Scan for the cell matching the given text and deliver its (x, y) coordinate at center. 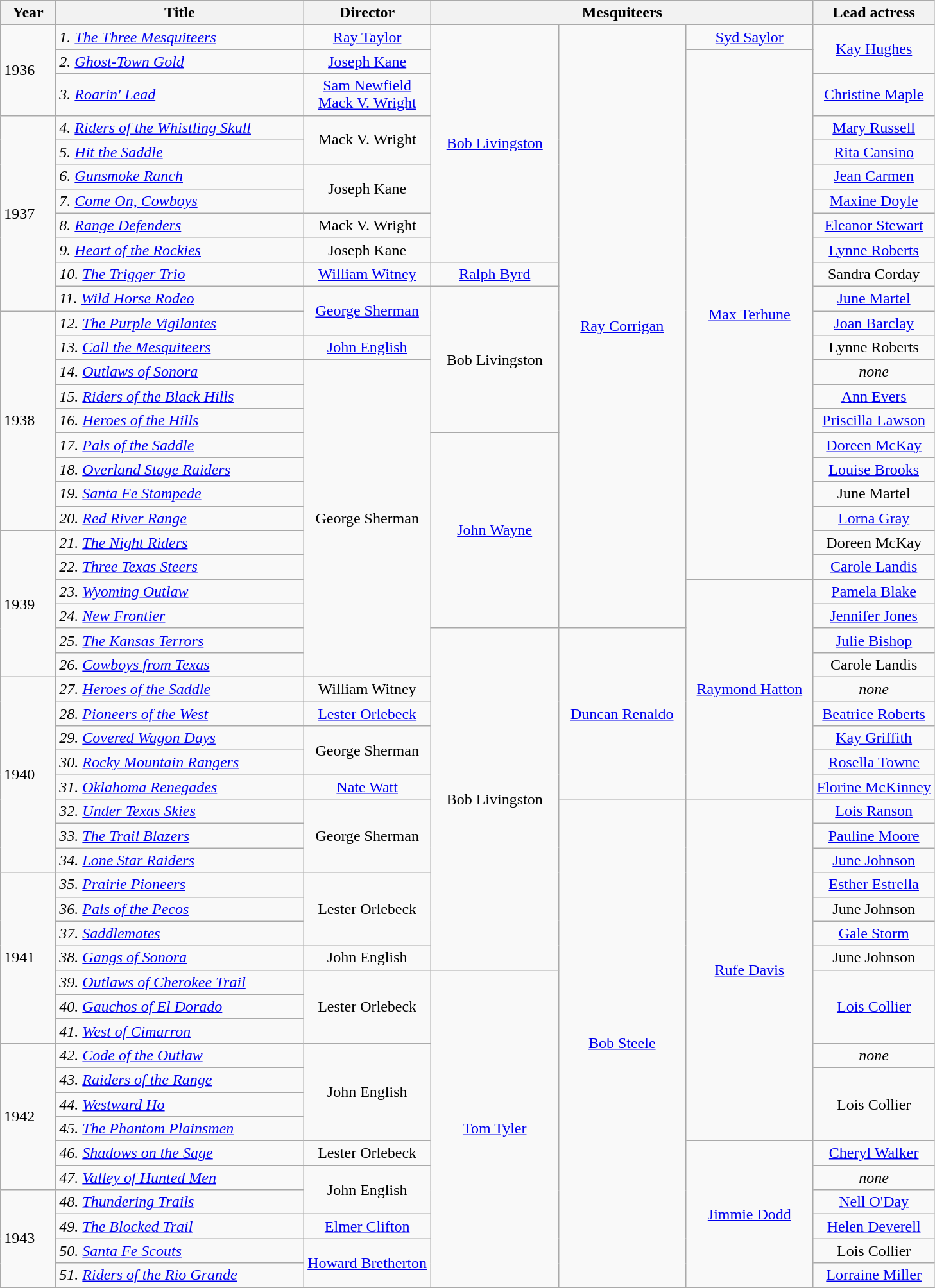
Lorraine Miller (874, 1275)
39. Outlaws of Cherokee Trail (180, 982)
Maxine Doyle (874, 201)
49. The Blocked Trail (180, 1226)
16. Heroes of the Hills (180, 421)
Pauline Moore (874, 836)
Nate Watt (367, 787)
Rufe Davis (750, 970)
26. Cowboys from Texas (180, 665)
Priscilla Lawson (874, 421)
1. The Three Mesquiteers (180, 37)
46. Shadows on the Sage (180, 1153)
17. Pals of the Saddle (180, 445)
1938 (28, 421)
Florine McKinney (874, 787)
Year (28, 13)
19. Santa Fe Stampede (180, 494)
5. Hit the Saddle (180, 152)
1940 (28, 774)
42. Code of the Outlaw (180, 1055)
4. Riders of the Whistling Skull (180, 128)
Syd Saylor (750, 37)
Raymond Hatton (750, 689)
Title (180, 13)
Jean Carmen (874, 176)
3. Roarin' Lead (180, 95)
Louise Brooks (874, 470)
Duncan Renaldo (622, 713)
Mary Russell (874, 128)
48. Thundering Trails (180, 1202)
9. Heart of the Rockies (180, 250)
Christine Maple (874, 95)
15. Riders of the Black Hills (180, 396)
Howard Bretherton (367, 1263)
33. The Trail Blazers (180, 836)
41. West of Cimarron (180, 1031)
Nell O'Day (874, 1202)
Elmer Clifton (367, 1226)
27. Heroes of the Saddle (180, 689)
8. Range Defenders (180, 225)
20. Red River Range (180, 518)
29. Covered Wagon Days (180, 738)
1941 (28, 958)
1939 (28, 604)
Director (367, 13)
1937 (28, 213)
47. Valley of Hunted Men (180, 1178)
40. Gauchos of El Dorado (180, 1006)
6. Gunsmoke Ranch (180, 176)
Ralph Byrd (494, 274)
37. Saddlemates (180, 933)
Ann Evers (874, 396)
Jennifer Jones (874, 616)
Pamela Blake (874, 591)
Beatrice Roberts (874, 714)
51. Riders of the Rio Grande (180, 1275)
Julie Bishop (874, 640)
Tom Tyler (494, 1129)
Gale Storm (874, 933)
2. Ghost-Town Gold (180, 62)
7. Come On, Cowboys (180, 201)
Mesquiteers (622, 13)
31. Oklahoma Renegades (180, 787)
22. Three Texas Steers (180, 567)
12. The Purple Vigilantes (180, 323)
11. Wild Horse Rodeo (180, 298)
21. The Night Riders (180, 543)
Esther Estrella (874, 885)
Max Terhune (750, 314)
35. Prairie Pioneers (180, 885)
Ray Corrigan (622, 326)
38. Gangs of Sonora (180, 958)
45. The Phantom Plainsmen (180, 1129)
1942 (28, 1116)
Ray Taylor (367, 37)
30. Rocky Mountain Rangers (180, 763)
Cheryl Walker (874, 1153)
Lorna Gray (874, 518)
Joan Barclay (874, 323)
25. The Kansas Terrors (180, 640)
14. Outlaws of Sonora (180, 372)
36. Pals of the Pecos (180, 909)
Sam NewfieldMack V. Wright (367, 95)
28. Pioneers of the West (180, 714)
1943 (28, 1239)
18. Overland Stage Raiders (180, 470)
Lois Ranson (874, 811)
Lead actress (874, 13)
10. The Trigger Trio (180, 274)
32. Under Texas Skies (180, 811)
John Wayne (494, 530)
24. New Frontier (180, 616)
Bob Steele (622, 1043)
23. Wyoming Outlaw (180, 591)
13. Call the Mesquiteers (180, 348)
Rita Cansino (874, 152)
Helen Deverell (874, 1226)
44. Westward Ho (180, 1104)
Jimmie Dodd (750, 1214)
Kay Hughes (874, 49)
34. Lone Star Raiders (180, 860)
43. Raiders of the Range (180, 1080)
1936 (28, 71)
50. Santa Fe Scouts (180, 1251)
Eleanor Stewart (874, 225)
Rosella Towne (874, 763)
Sandra Corday (874, 274)
Kay Griffith (874, 738)
